Scan for the cell matching the given text and deliver its (x, y) coordinate at center. 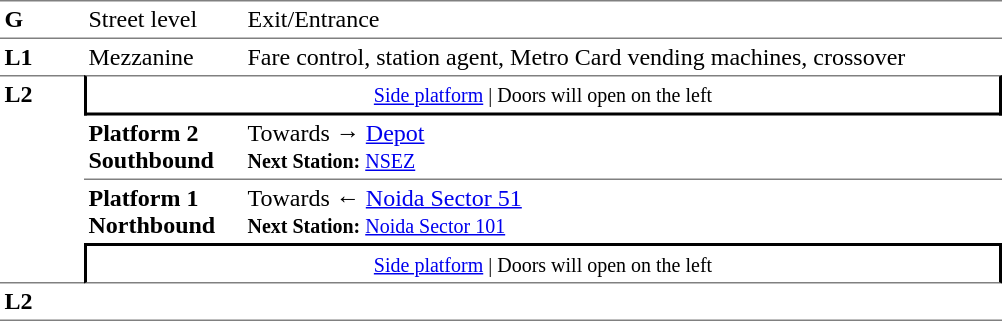
Mezzanine (164, 57)
G (42, 20)
L1 (42, 57)
Fare control, station agent, Metro Card vending machines, crossover (622, 57)
Street level (164, 20)
Platform 2Southbound (164, 148)
Towards → DepotNext Station: NSEZ (622, 148)
Exit/Entrance (622, 20)
L2 (42, 179)
Towards ← Noida Sector 51Next Station: Noida Sector 101 (622, 212)
Platform 1Northbound (164, 212)
